Identify which cell holds the provided text, then report its (x, y) central coordinate. 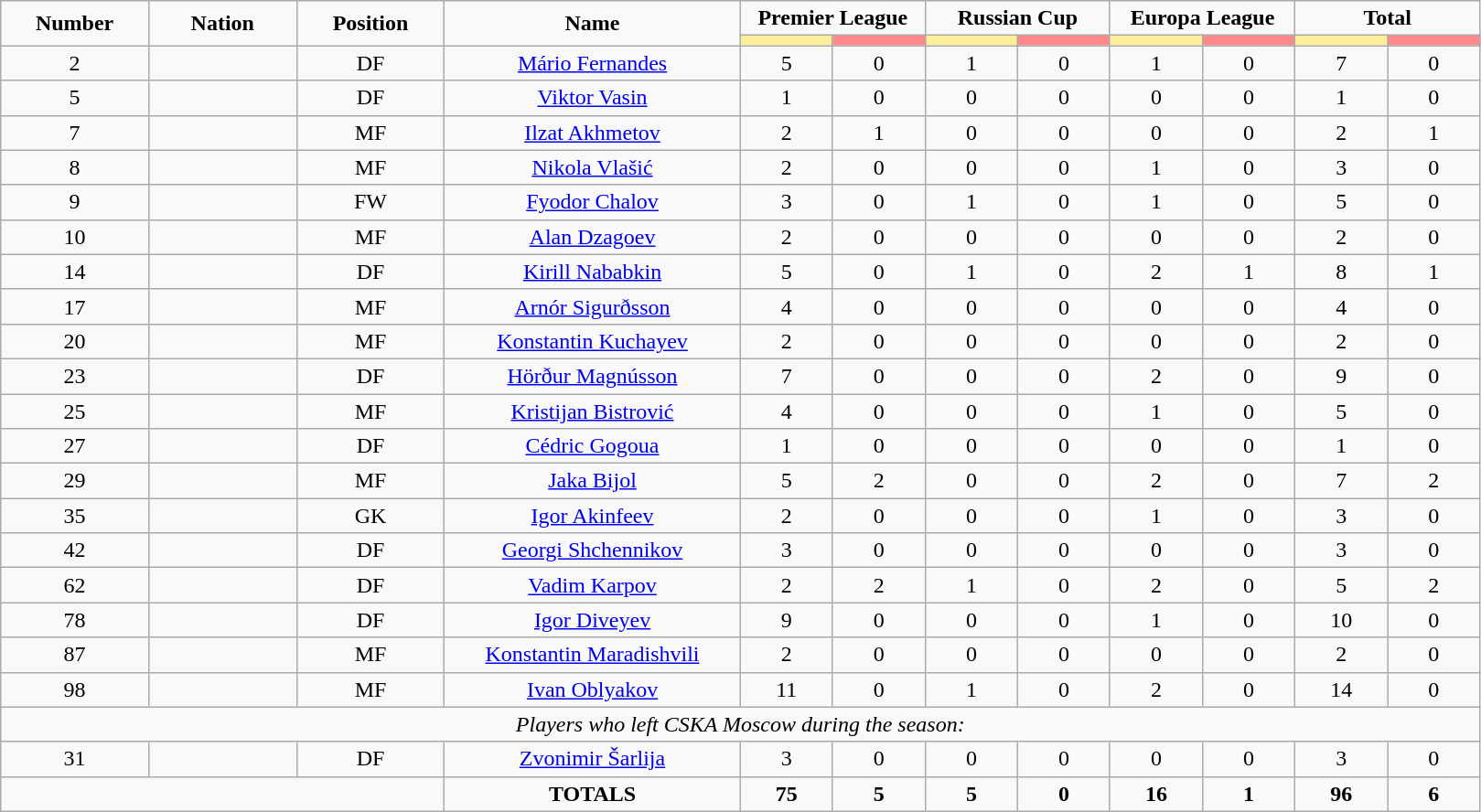
98 (75, 689)
Igor Diveyev (593, 620)
42 (75, 550)
Konstantin Maradishvili (593, 655)
27 (75, 446)
Kirill Nababkin (593, 272)
Alan Dzagoev (593, 237)
Jaka Bijol (593, 481)
FW (370, 202)
Arnór Sigurðsson (593, 306)
Viktor Vasin (593, 98)
31 (75, 759)
87 (75, 655)
23 (75, 376)
TOTALS (593, 794)
Ilzat Akhmetov (593, 133)
17 (75, 306)
Konstantin Kuchayev (593, 341)
25 (75, 411)
Georgi Shchennikov (593, 550)
Nation (222, 24)
Russian Cup (1017, 18)
11 (787, 689)
Players who left CSKA Moscow during the season: (741, 724)
78 (75, 620)
Nikola Vlašić (593, 167)
62 (75, 585)
75 (787, 794)
Position (370, 24)
29 (75, 481)
Ivan Oblyakov (593, 689)
Cédric Gogoua (593, 446)
16 (1156, 794)
Number (75, 24)
6 (1434, 794)
Total (1388, 18)
Mário Fernandes (593, 63)
Kristijan Bistrović (593, 411)
Zvonimir Šarlija (593, 759)
Name (593, 24)
Igor Akinfeev (593, 516)
Europa League (1202, 18)
20 (75, 341)
GK (370, 516)
Fyodor Chalov (593, 202)
Vadim Karpov (593, 585)
96 (1341, 794)
Premier League (832, 18)
35 (75, 516)
Hörður Magnússon (593, 376)
